Return the (x, y) coordinate for the center point of the cell that contains the specified text.  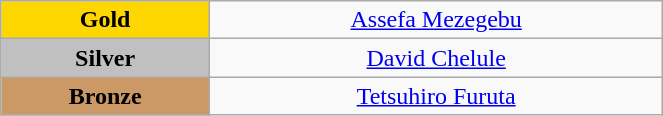
David Chelule (436, 58)
Silver (106, 58)
Tetsuhiro Furuta (436, 96)
Gold (106, 20)
Bronze (106, 96)
Assefa Mezegebu (436, 20)
